For the text-containing cell, return its midpoint in (x, y) coordinate format. 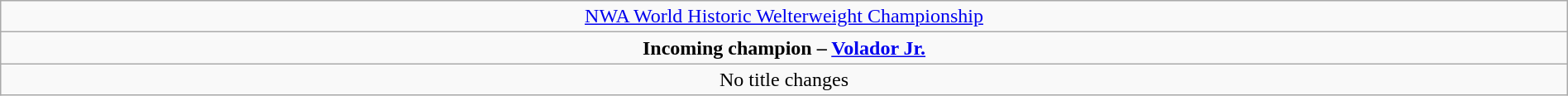
Incoming champion – Volador Jr. (784, 48)
NWA World Historic Welterweight Championship (784, 17)
No title changes (784, 79)
